Scan for the cell matching the given text and deliver its [x, y] coordinate at center. 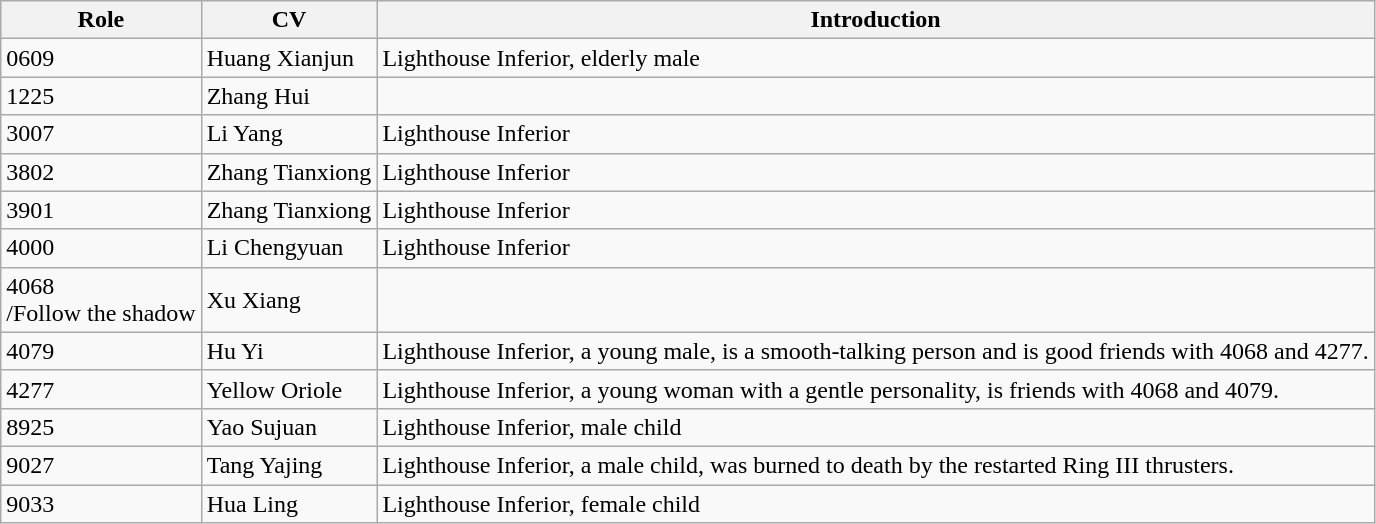
Lighthouse Inferior, female child [876, 503]
Lighthouse Inferior, male child [876, 427]
8925 [101, 427]
Yellow Oriole [289, 389]
9033 [101, 503]
Lighthouse Inferior, a young male, is a smooth-talking person and is good friends with 4068 and 4277. [876, 351]
Hua Ling [289, 503]
Lighthouse Inferior, a young woman with a gentle personality, is friends with 4068 and 4079. [876, 389]
4000 [101, 248]
Zhang Hui [289, 96]
Li Chengyuan [289, 248]
CV [289, 20]
Hu Yi [289, 351]
Tang Yajing [289, 465]
1225 [101, 96]
3901 [101, 210]
9027 [101, 465]
Lighthouse Inferior, elderly male [876, 58]
Li Yang [289, 134]
4079 [101, 351]
Xu Xiang [289, 300]
0609 [101, 58]
3802 [101, 172]
Lighthouse Inferior, a male child, was burned to death by the restarted Ring III thrusters. [876, 465]
Huang Xianjun [289, 58]
Yao Sujuan [289, 427]
4068/Follow the shadow [101, 300]
Introduction [876, 20]
Role [101, 20]
3007 [101, 134]
4277 [101, 389]
